Detect which cell encompasses the target text, then output its (x, y) center coordinate. 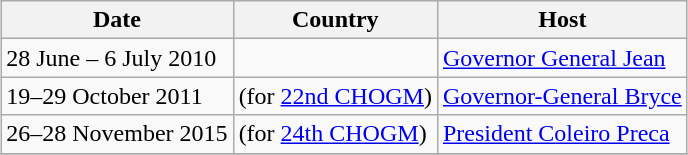
President Coleiro Preca (562, 134)
Country (335, 20)
Host (562, 20)
19–29 October 2011 (117, 96)
Date (117, 20)
Governor-General Bryce (562, 96)
28 June – 6 July 2010 (117, 58)
(for 22nd CHOGM) (335, 96)
26–28 November 2015 (117, 134)
(for 24th CHOGM) (335, 134)
Governor General Jean (562, 58)
